Determine the [X, Y] coordinate at the center of the cell enclosing the given text.  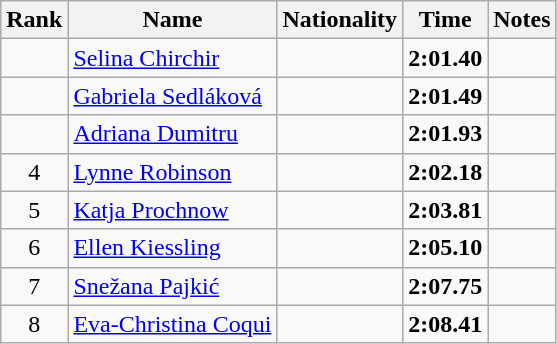
Gabriela Sedláková [172, 96]
Nationality [340, 20]
8 [34, 324]
4 [34, 172]
2:01.93 [446, 134]
2:05.10 [446, 248]
2:08.41 [446, 324]
6 [34, 248]
Snežana Pajkić [172, 286]
Name [172, 20]
2:01.49 [446, 96]
2:01.40 [446, 58]
5 [34, 210]
Notes [522, 20]
2:03.81 [446, 210]
Ellen Kiessling [172, 248]
Katja Prochnow [172, 210]
Time [446, 20]
7 [34, 286]
Adriana Dumitru [172, 134]
Selina Chirchir [172, 58]
2:02.18 [446, 172]
Lynne Robinson [172, 172]
Rank [34, 20]
Eva-Christina Coqui [172, 324]
2:07.75 [446, 286]
